Return the (X, Y) coordinate for the center point of the cell that contains the specified text.  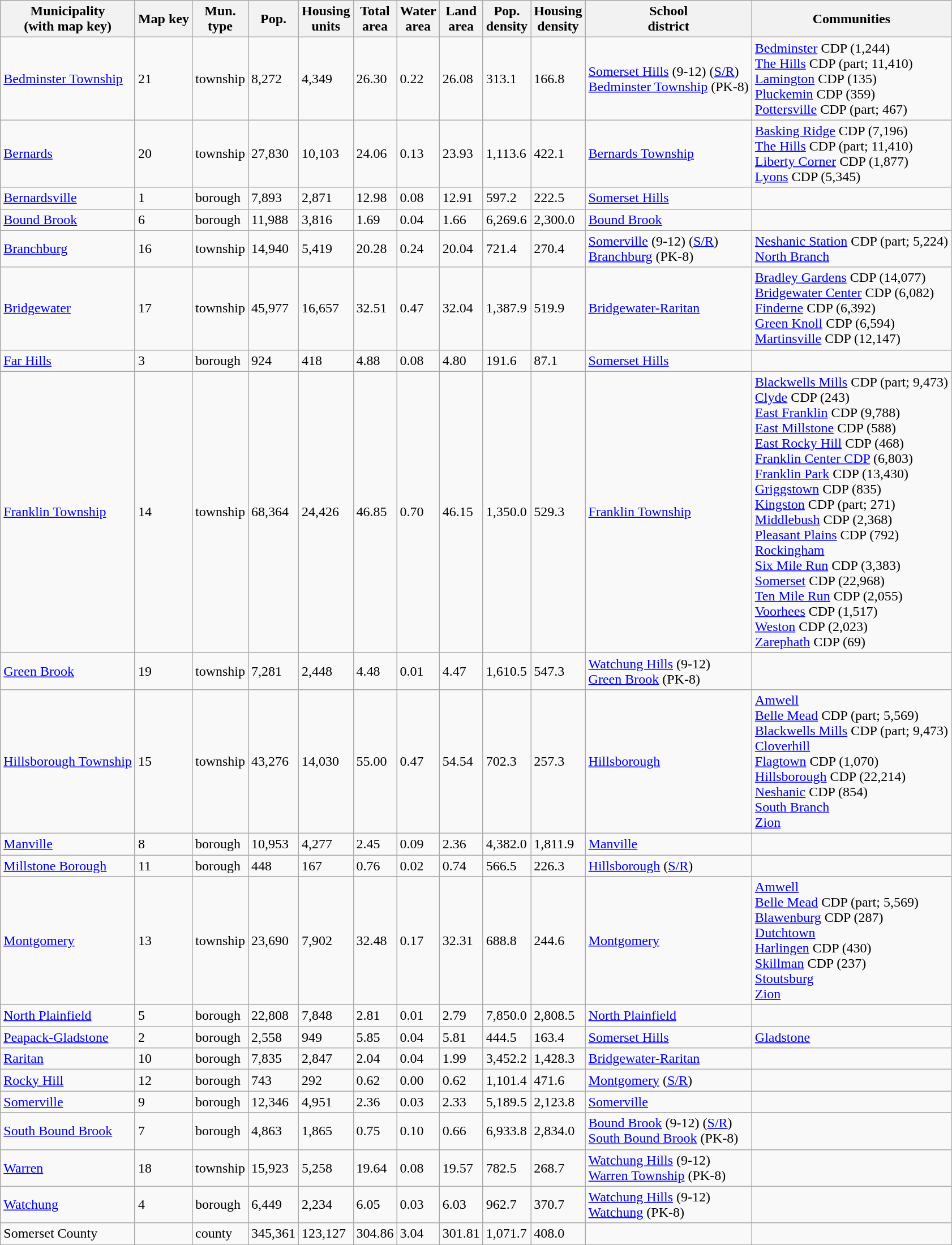
Basking Ridge CDP (7,196)The Hills CDP (part; 11,410)Liberty Corner CDP (1,877)Lyons CDP (5,345) (851, 154)
5,419 (326, 249)
6,449 (274, 1204)
4,349 (326, 79)
11,988 (274, 220)
2,300.0 (558, 220)
Hillsborough (668, 761)
5,189.5 (507, 1102)
444.5 (507, 1037)
0.66 (461, 1131)
Somerset Hills (9-12) (S/R)Bedminster Township (PK-8) (668, 79)
0.75 (375, 1131)
8,272 (274, 79)
54.54 (461, 761)
12.91 (461, 198)
0.24 (418, 249)
304.86 (375, 1234)
2.33 (461, 1102)
4,277 (326, 844)
7,848 (326, 1016)
15 (163, 761)
529.3 (558, 512)
0.70 (418, 512)
1.66 (461, 220)
2.79 (461, 1016)
4.48 (375, 671)
46.85 (375, 512)
422.1 (558, 154)
19.57 (461, 1168)
313.1 (507, 79)
Watchung Hills (9-12)Watchung (PK-8) (668, 1204)
566.5 (507, 865)
Somerset County (68, 1234)
2,871 (326, 198)
1,101.4 (507, 1080)
Green Brook (68, 671)
547.3 (558, 671)
4.80 (461, 360)
12,346 (274, 1102)
4,951 (326, 1102)
2,123.8 (558, 1102)
2.81 (375, 1016)
1,865 (326, 1131)
Somerville (9-12) (S/R)Branchburg (PK-8) (668, 249)
32.51 (375, 308)
0.02 (418, 865)
370.7 (558, 1204)
AmwellBelle Mead CDP (part; 5,569)Blawenburg CDP (287)DutchtownHarlingen CDP (430)Skillman CDP (237)StoutsburgZion (851, 941)
3,816 (326, 220)
Municipality(with map key) (68, 19)
Watchung (68, 1204)
0.22 (418, 79)
3,452.2 (507, 1059)
Watchung Hills (9-12)Warren Township (PK-8) (668, 1168)
26.30 (375, 79)
226.3 (558, 865)
17 (163, 308)
0.09 (418, 844)
519.9 (558, 308)
2 (163, 1037)
32.31 (461, 941)
1,610.5 (507, 671)
418 (326, 360)
270.4 (558, 249)
Bernardsville (68, 198)
5 (163, 1016)
23,690 (274, 941)
6.03 (461, 1204)
2.45 (375, 844)
702.3 (507, 761)
268.7 (558, 1168)
6 (163, 220)
782.5 (507, 1168)
2.04 (375, 1059)
10,103 (326, 154)
county (220, 1234)
Pop. (274, 19)
5.85 (375, 1037)
1.69 (375, 220)
Branchburg (68, 249)
Bedminster CDP (1,244)The Hills CDP (part; 11,410)Lamington CDP (135)Pluckemin CDP (359)Pottersville CDP (part; 467) (851, 79)
21 (163, 79)
Hillsborough (S/R) (668, 865)
11 (163, 865)
20.28 (375, 249)
1.99 (461, 1059)
962.7 (507, 1204)
2,558 (274, 1037)
191.6 (507, 360)
0.17 (418, 941)
24.06 (375, 154)
32.04 (461, 308)
1,428.3 (558, 1059)
222.5 (558, 198)
7,835 (274, 1059)
Rocky Hill (68, 1080)
Montgomery (S/R) (668, 1080)
15,923 (274, 1168)
6.05 (375, 1204)
Waterarea (418, 19)
68,364 (274, 512)
18 (163, 1168)
0.10 (418, 1131)
4 (163, 1204)
4,382.0 (507, 844)
3 (163, 360)
20 (163, 154)
7 (163, 1131)
19 (163, 671)
163.4 (558, 1037)
5,258 (326, 1168)
949 (326, 1037)
301.81 (461, 1234)
16 (163, 249)
924 (274, 360)
Warren (68, 1168)
721.4 (507, 249)
1,113.6 (507, 154)
9 (163, 1102)
26.08 (461, 79)
408.0 (558, 1234)
Bernards Township (668, 154)
5.81 (461, 1037)
2,847 (326, 1059)
6,269.6 (507, 220)
597.2 (507, 198)
Landarea (461, 19)
167 (326, 865)
Mun.type (220, 19)
2,834.0 (558, 1131)
22,808 (274, 1016)
23.93 (461, 154)
16,657 (326, 308)
0.00 (418, 1080)
6,933.8 (507, 1131)
Gladstone (851, 1037)
448 (274, 865)
19.64 (375, 1168)
471.6 (558, 1080)
Bernards (68, 154)
Bedminster Township (68, 79)
Peapack-Gladstone (68, 1037)
Bound Brook (9-12) (S/R)South Bound Brook (PK-8) (668, 1131)
Housingdensity (558, 19)
10,953 (274, 844)
24,426 (326, 512)
43,276 (274, 761)
12.98 (375, 198)
2,234 (326, 1204)
14,940 (274, 249)
2,448 (326, 671)
Housingunits (326, 19)
743 (274, 1080)
Pop.density (507, 19)
257.3 (558, 761)
Neshanic Station CDP (part; 5,224)North Branch (851, 249)
20.04 (461, 249)
12 (163, 1080)
688.8 (507, 941)
Watchung Hills (9-12)Green Brook (PK-8) (668, 671)
0.74 (461, 865)
Millstone Borough (68, 865)
1,811.9 (558, 844)
345,361 (274, 1234)
Schooldistrict (668, 19)
10 (163, 1059)
7,281 (274, 671)
3.04 (418, 1234)
Hillsborough Township (68, 761)
Far Hills (68, 360)
South Bound Brook (68, 1131)
1,387.9 (507, 308)
Bradley Gardens CDP (14,077)Bridgewater Center CDP (6,082)Finderne CDP (6,392)Green Knoll CDP (6,594)Martinsville CDP (12,147) (851, 308)
166.8 (558, 79)
7,850.0 (507, 1016)
27,830 (274, 154)
87.1 (558, 360)
244.6 (558, 941)
14,030 (326, 761)
Raritan (68, 1059)
4.88 (375, 360)
4.47 (461, 671)
1,071.7 (507, 1234)
45,977 (274, 308)
1 (163, 198)
2,808.5 (558, 1016)
0.13 (418, 154)
55.00 (375, 761)
7,893 (274, 198)
46.15 (461, 512)
0.76 (375, 865)
Bridgewater (68, 308)
14 (163, 512)
Totalarea (375, 19)
8 (163, 844)
4,863 (274, 1131)
292 (326, 1080)
1,350.0 (507, 512)
7,902 (326, 941)
13 (163, 941)
32.48 (375, 941)
Communities (851, 19)
123,127 (326, 1234)
Map key (163, 19)
